Output the [x, y] coordinate of the center of the cell containing the given text.  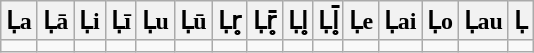
Ḷa [20, 21]
Ḷe [360, 21]
Ḷl̥ [298, 21]
Ḷai [400, 21]
Ḷi [90, 21]
Ḷ [520, 21]
Ḷu [155, 21]
Ḷr̥̄ [264, 21]
Ḷī [120, 21]
Ḷr̥ [230, 21]
Ḷo [440, 21]
Ḷā [56, 21]
Ḷau [483, 21]
Ḷl̥̄ [328, 21]
Ḷū [193, 21]
